Scan for the cell matching the given text and deliver its [x, y] coordinate at center. 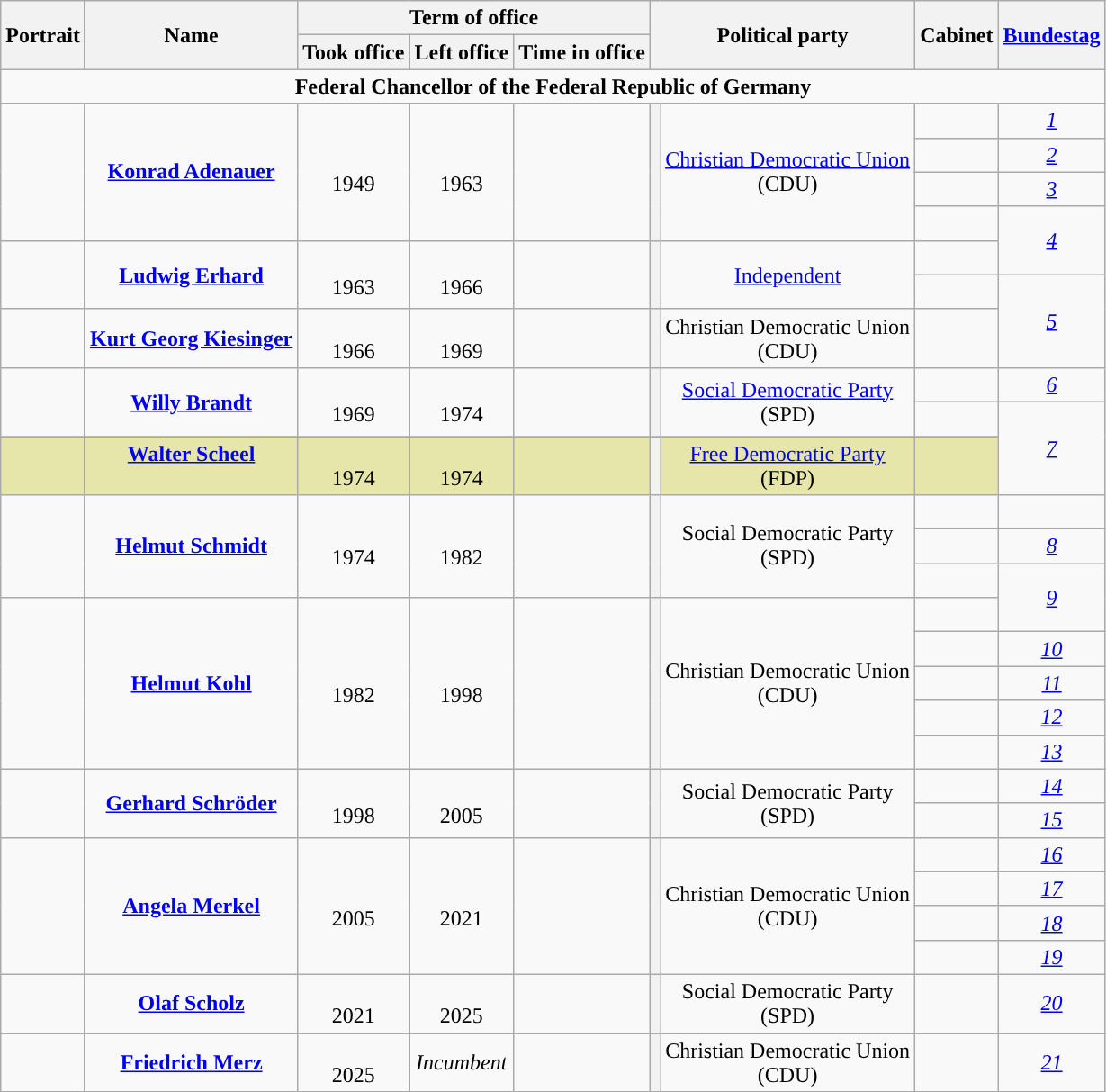
12 [1051, 717]
Angela Merkel [191, 906]
Independent [788, 275]
Portrait [43, 35]
16 [1051, 854]
15 [1051, 820]
4 [1051, 240]
1 [1051, 121]
Helmut Kohl [191, 683]
Bundestag [1051, 35]
Konrad Adenauer [191, 172]
17 [1051, 889]
Kurt Georg Kiesinger [191, 338]
3 [1051, 189]
Friedrich Merz [191, 1062]
6 [1051, 384]
13 [1051, 752]
Gerhard Schröder [191, 803]
Time in office [582, 52]
Name [191, 35]
Federal Chancellor of the Federal Republic of Germany [553, 86]
Free Democratic Party(FDP) [788, 465]
18 [1051, 923]
8 [1051, 546]
7 [1051, 448]
Willy Brandt [191, 402]
9 [1051, 598]
Left office [462, 52]
Political party [783, 35]
Cabinet [957, 35]
Incumbent [462, 1062]
19 [1051, 957]
20 [1051, 1003]
21 [1051, 1062]
14 [1051, 786]
Olaf Scholz [191, 1003]
Ludwig Erhard [191, 275]
10 [1051, 649]
Took office [354, 52]
5 [1051, 320]
Walter Scheel [191, 465]
1949 [354, 172]
Helmut Schmidt [191, 546]
Term of office [474, 18]
11 [1051, 683]
2 [1051, 155]
